Scan for the cell matching the given text and deliver its (X, Y) coordinate at center. 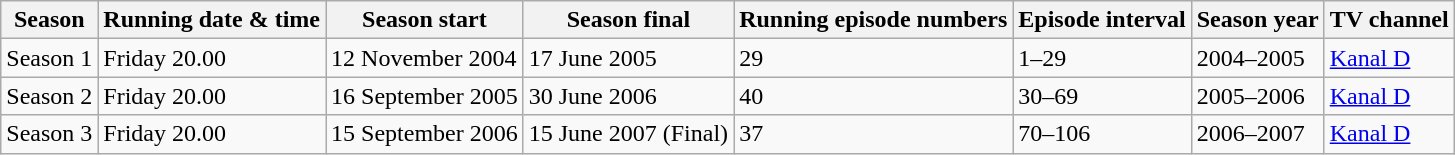
Season 2 (50, 96)
TV channel (1389, 20)
2006–2007 (1258, 134)
Season year (1258, 20)
12 November 2004 (425, 58)
Season (50, 20)
15 June 2007 (Final) (628, 134)
17 June 2005 (628, 58)
Season start (425, 20)
2004–2005 (1258, 58)
2005–2006 (1258, 96)
40 (874, 96)
Episode interval (1102, 20)
Season 1 (50, 58)
Running episode numbers (874, 20)
70–106 (1102, 134)
Running date & time (212, 20)
1–29 (1102, 58)
Season 3 (50, 134)
30–69 (1102, 96)
37 (874, 134)
16 September 2005 (425, 96)
Season final (628, 20)
15 September 2006 (425, 134)
30 June 2006 (628, 96)
29 (874, 58)
